Return [X, Y] of the center of cell containing provided text 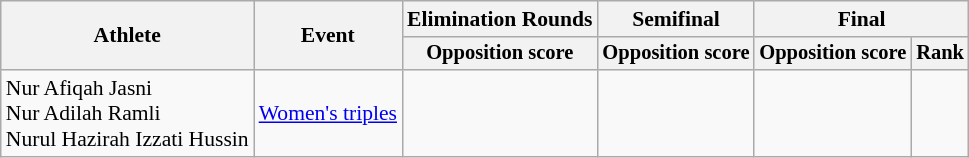
Nur Afiqah JasniNur Adilah RamliNurul Hazirah Izzati Hussin [128, 114]
Elimination Rounds [500, 19]
Event [328, 36]
Final [861, 19]
Semifinal [676, 19]
Rank [940, 54]
Athlete [128, 36]
Women's triples [328, 114]
